Output the [x, y] coordinate of the center of the cell containing the given text.  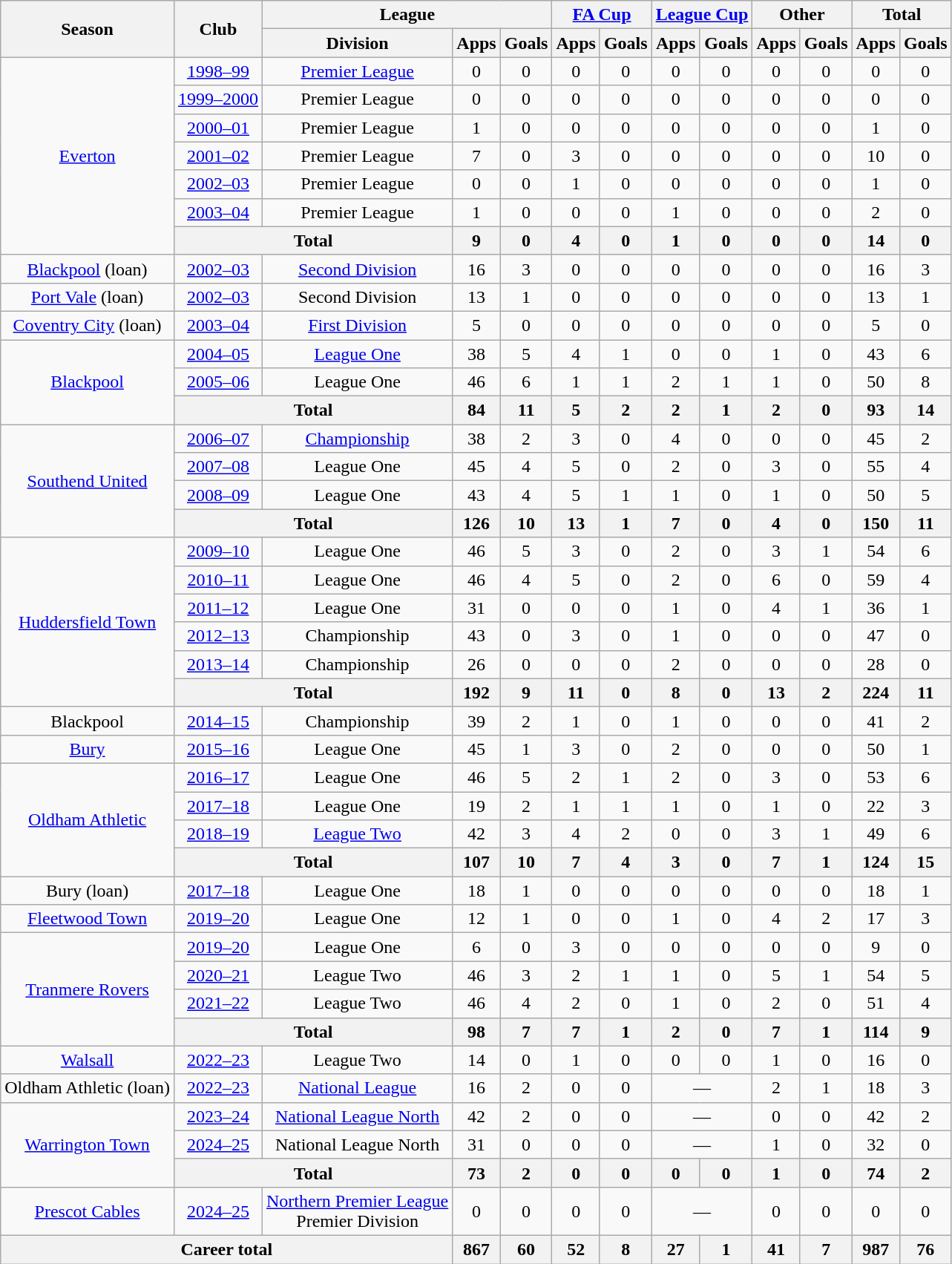
Bury [88, 749]
2016–17 [218, 777]
2011–12 [218, 608]
2015–16 [218, 749]
2012–13 [218, 636]
Bury (loan) [88, 891]
League Cup [702, 15]
2020–21 [218, 975]
126 [476, 523]
League [407, 15]
59 [876, 580]
52 [576, 1249]
2001–02 [218, 156]
Prescot Cables [88, 1211]
27 [675, 1249]
2014–15 [218, 721]
19 [476, 805]
Port Vale (loan) [88, 297]
FA Cup [602, 15]
150 [876, 523]
98 [476, 1032]
76 [925, 1249]
Other [802, 15]
2005–06 [218, 382]
1999–2000 [218, 99]
2010–11 [218, 580]
73 [476, 1173]
22 [876, 805]
Career total [227, 1249]
124 [876, 862]
47 [876, 636]
Coventry City (loan) [88, 325]
Fleetwood Town [88, 919]
Tranmere Rovers [88, 989]
Club [218, 29]
National League [357, 1088]
12 [476, 919]
55 [876, 467]
1998–99 [218, 71]
2018–19 [218, 834]
2023–24 [218, 1116]
987 [876, 1249]
Huddersfield Town [88, 622]
2021–22 [218, 1003]
Warrington Town [88, 1145]
Blackpool (loan) [88, 269]
Division [357, 43]
60 [526, 1249]
Oldham Athletic (loan) [88, 1088]
74 [876, 1173]
114 [876, 1032]
2008–09 [218, 495]
2006–07 [218, 439]
Everton [88, 156]
53 [876, 777]
867 [476, 1249]
2004–05 [218, 354]
36 [876, 608]
17 [876, 919]
26 [476, 664]
28 [876, 664]
84 [476, 410]
2013–14 [218, 664]
32 [876, 1145]
2009–10 [218, 551]
49 [876, 834]
Northern Premier LeaguePremier Division [357, 1211]
Walsall [88, 1060]
2007–08 [218, 467]
Oldham Athletic [88, 819]
First Division [357, 325]
107 [476, 862]
15 [925, 862]
39 [476, 721]
224 [876, 692]
Southend United [88, 481]
192 [476, 692]
2000–01 [218, 128]
Season [88, 29]
51 [876, 1003]
93 [876, 410]
